Output the (X, Y) coordinate of the center of the cell containing the given text.  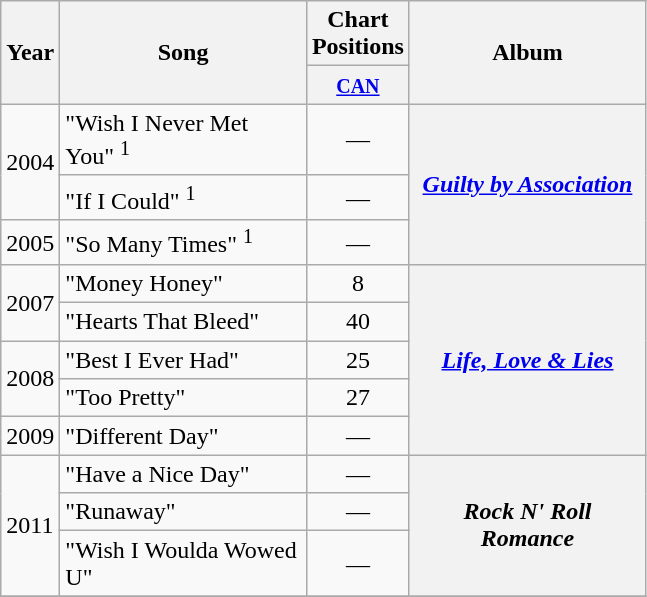
"Different Day" (184, 436)
Life, Love & Lies (527, 360)
"Hearts That Bleed" (184, 322)
"Have a Nice Day" (184, 474)
Song (184, 52)
27 (358, 398)
2009 (30, 436)
Guilty by Association (527, 184)
8 (358, 284)
"Wish I Never Met You" 1 (184, 140)
"Money Honey" (184, 284)
2005 (30, 242)
Chart Positions (358, 34)
2007 (30, 303)
Album (527, 52)
CAN (358, 85)
"Best I Ever Had" (184, 360)
"So Many Times" 1 (184, 242)
"If I Could" 1 (184, 198)
"Wish I Woulda Wowed U" (184, 564)
Rock N' Roll Romance (527, 526)
2008 (30, 379)
40 (358, 322)
2004 (30, 162)
Year (30, 52)
25 (358, 360)
"Runaway" (184, 512)
"Too Pretty" (184, 398)
2011 (30, 526)
